Provide the (X, Y) coordinate of the cell's center where the given text is located.  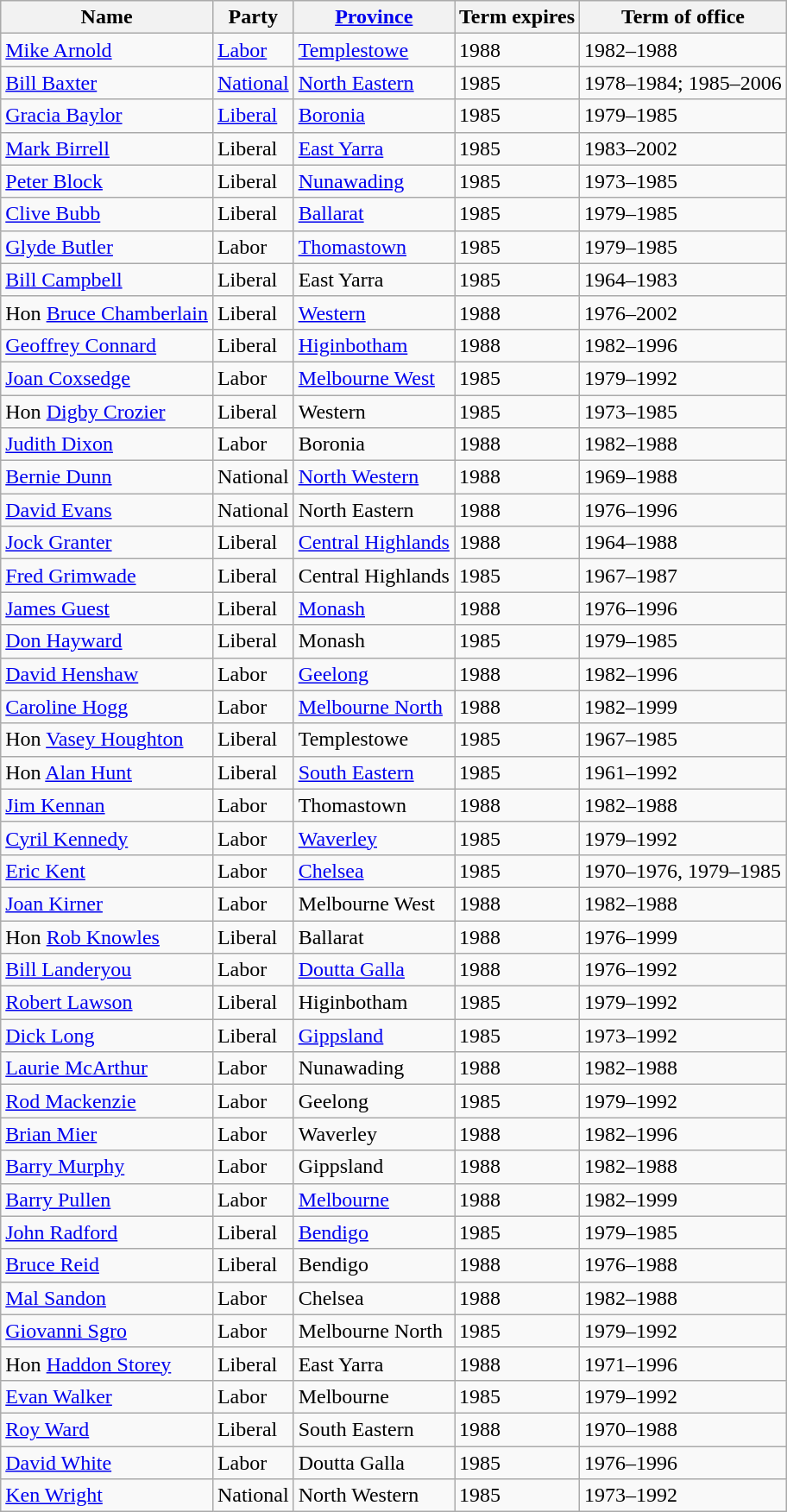
Joan Coxsedge (107, 378)
Gracia Baylor (107, 116)
Laurie McArthur (107, 1068)
Jim Kennan (107, 805)
Clive Bubb (107, 214)
Hon Vasey Houghton (107, 740)
Mark Birrell (107, 148)
Barry Murphy (107, 1167)
1976–1992 (683, 970)
Bill Landeryou (107, 970)
1978–1984; 1985–2006 (683, 83)
Peter Block (107, 181)
Mike Arnold (107, 50)
Term of office (683, 17)
1976–2002 (683, 312)
Hon Bruce Chamberlain (107, 312)
1970–1976, 1979–1985 (683, 871)
1983–2002 (683, 148)
Roy Ward (107, 1429)
Mal Sandon (107, 1298)
Geoffrey Connard (107, 345)
1976–1999 (683, 936)
Dick Long (107, 1036)
Eric Kent (107, 871)
Giovanni Sgro (107, 1331)
Judith Dixon (107, 444)
1969–1988 (683, 477)
David Evans (107, 510)
Jock Granter (107, 543)
Bill Baxter (107, 83)
Rod Mackenzie (107, 1101)
1967–1985 (683, 740)
Evan Walker (107, 1396)
Term expires (516, 17)
David White (107, 1463)
Hon Alan Hunt (107, 772)
1967–1987 (683, 576)
Fred Grimwade (107, 576)
Hon Digby Crozier (107, 412)
1970–1988 (683, 1429)
Ken Wright (107, 1496)
Joan Kirner (107, 904)
1961–1992 (683, 772)
John Radford (107, 1232)
Province (374, 17)
Robert Lawson (107, 1003)
Barry Pullen (107, 1200)
Glyde Butler (107, 247)
1964–1983 (683, 280)
Hon Haddon Storey (107, 1364)
Caroline Hogg (107, 707)
Cyril Kennedy (107, 838)
James Guest (107, 608)
Brian Mier (107, 1134)
Name (107, 17)
Hon Rob Knowles (107, 936)
Bill Campbell (107, 280)
Bernie Dunn (107, 477)
Bruce Reid (107, 1265)
Don Hayward (107, 641)
1964–1988 (683, 543)
1976–1988 (683, 1265)
David Henshaw (107, 674)
1971–1996 (683, 1364)
Party (253, 17)
